Determine the (X, Y) coordinate at the center of the cell enclosing the given text.  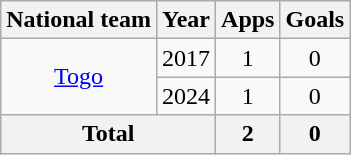
Year (186, 20)
2 (248, 134)
National team (79, 20)
Apps (248, 20)
2017 (186, 58)
Total (108, 134)
2024 (186, 96)
Togo (79, 77)
Goals (315, 20)
